Detect which cell encompasses the target text, then output its (x, y) center coordinate. 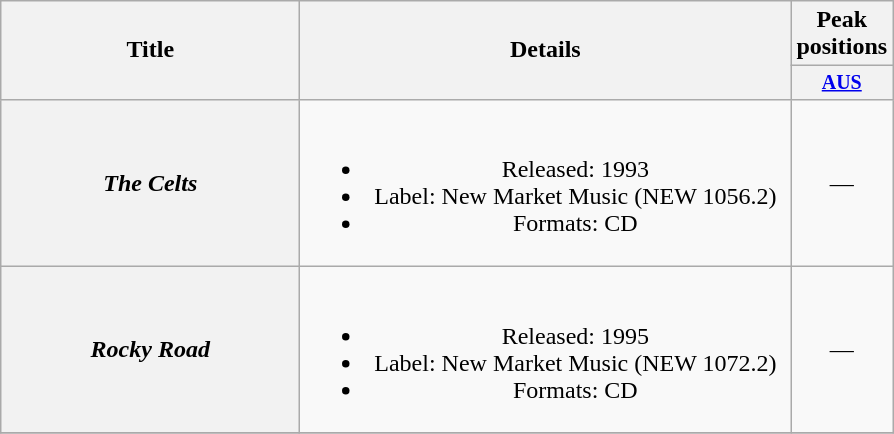
Peak positions (842, 34)
Released: 1993Label: New Market Music (NEW 1056.2)Formats: CD (546, 182)
Released: 1995Label: New Market Music (NEW 1072.2)Formats: CD (546, 350)
The Celts (150, 182)
Title (150, 50)
Rocky Road (150, 350)
Details (546, 50)
AUS (842, 82)
